Determine the (X, Y) coordinate at the center of the cell enclosing the given text.  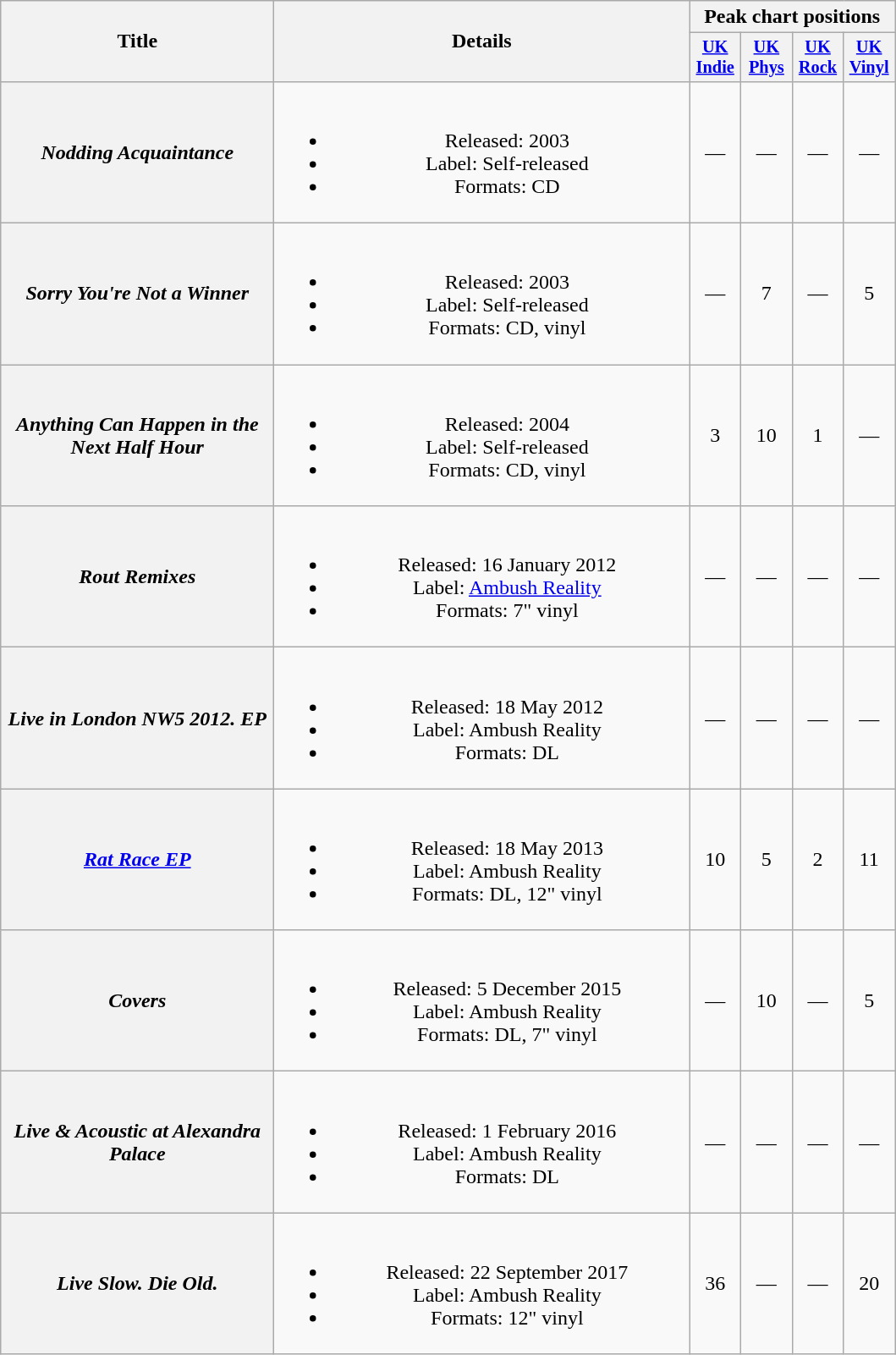
3 (716, 435)
Live & Acoustic at Alexandra Palace (137, 1143)
Rat Race EP (137, 860)
Released: 18 May 2013Label: Ambush RealityFormats: DL, 12" vinyl (482, 860)
36 (716, 1283)
Live in London NW5 2012. EP (137, 718)
Covers (137, 1000)
Details (482, 41)
Anything Can Happen in the Next Half Hour (137, 435)
Released: 18 May 2012Label: Ambush RealityFormats: DL (482, 718)
Released: 16 January 2012Label: Ambush RealityFormats: 7" vinyl (482, 577)
2 (817, 860)
Released: 22 September 2017Label: Ambush RealityFormats: 12" vinyl (482, 1283)
Peak chart positions (792, 17)
UKVinyl (870, 58)
Released: 2003Label: Self-releasedFormats: CD (482, 152)
Released: 2003Label: Self-releasedFormats: CD, vinyl (482, 295)
UKIndie (716, 58)
Released: 2004Label: Self-releasedFormats: CD, vinyl (482, 435)
Sorry You're Not a Winner (137, 295)
Live Slow. Die Old. (137, 1283)
7 (767, 295)
20 (870, 1283)
UK Rock (817, 58)
11 (870, 860)
Nodding Acquaintance (137, 152)
Released: 1 February 2016Label: Ambush RealityFormats: DL (482, 1143)
Released: 5 December 2015Label: Ambush RealityFormats: DL, 7" vinyl (482, 1000)
Rout Remixes (137, 577)
Title (137, 41)
UKPhys (767, 58)
1 (817, 435)
